Search for the cell housing the specified text and yield its (x, y) center coordinate. 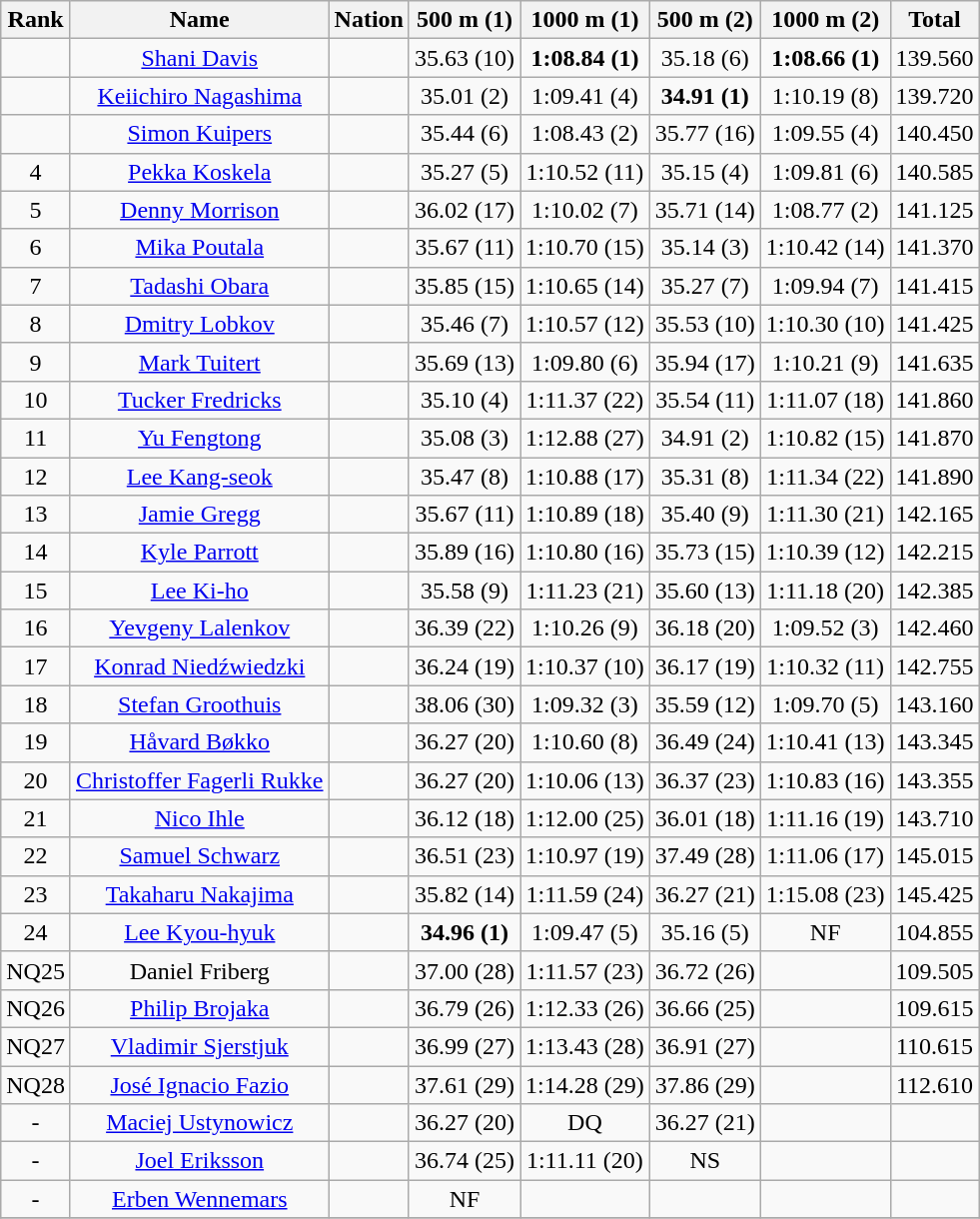
143.355 (935, 780)
1:09.81 (6) (825, 172)
Håvard Bøkko (200, 742)
1:11.16 (19) (825, 818)
1:10.82 (15) (825, 438)
Total (935, 20)
38.06 (30) (464, 704)
1:09.52 (3) (825, 628)
1:09.70 (5) (825, 704)
NQ26 (36, 1008)
35.31 (8) (705, 477)
1:11.57 (23) (585, 970)
36.74 (25) (464, 1161)
35.63 (10) (464, 58)
15 (36, 591)
1:15.08 (23) (825, 894)
1:10.80 (16) (585, 553)
16 (36, 628)
35.53 (10) (705, 324)
110.615 (935, 1046)
35.16 (5) (705, 932)
500 m (1) (464, 20)
Lee Kyou-hyuk (200, 932)
1:11.06 (17) (825, 856)
35.54 (11) (705, 400)
Yu Fengtong (200, 438)
1:14.28 (29) (585, 1084)
Dmitry Lobkov (200, 324)
112.610 (935, 1084)
Pekka Koskela (200, 172)
24 (36, 932)
36.51 (23) (464, 856)
36.79 (26) (464, 1008)
1:10.97 (19) (585, 856)
1:12.33 (26) (585, 1008)
35.47 (8) (464, 477)
141.415 (935, 286)
35.46 (7) (464, 324)
1:10.88 (17) (585, 477)
37.61 (29) (464, 1084)
1:11.07 (18) (825, 400)
34.91 (1) (705, 96)
Yevgeny Lalenkov (200, 628)
Konrad Niedźwiedzki (200, 666)
1:10.70 (15) (585, 248)
Vladimir Sjerstjuk (200, 1046)
Erben Wennemars (200, 1199)
23 (36, 894)
36.99 (27) (464, 1046)
1:11.18 (20) (825, 591)
Maciej Ustynowicz (200, 1123)
142.460 (935, 628)
35.73 (15) (705, 553)
141.860 (935, 400)
35.58 (9) (464, 591)
NQ28 (36, 1084)
1:11.34 (22) (825, 477)
35.59 (12) (705, 704)
11 (36, 438)
1:09.55 (4) (825, 134)
109.615 (935, 1008)
37.00 (28) (464, 970)
7 (36, 286)
1:10.30 (10) (825, 324)
NQ27 (36, 1046)
34.96 (1) (464, 932)
18 (36, 704)
37.86 (29) (705, 1084)
1:11.23 (21) (585, 591)
1:10.57 (12) (585, 324)
Mark Tuitert (200, 362)
Lee Kang-seok (200, 477)
NS (705, 1161)
19 (36, 742)
17 (36, 666)
22 (36, 856)
35.27 (5) (464, 172)
141.125 (935, 210)
20 (36, 780)
142.755 (935, 666)
35.01 (2) (464, 96)
1:11.37 (22) (585, 400)
140.450 (935, 134)
35.10 (4) (464, 400)
143.160 (935, 704)
1:10.89 (18) (585, 515)
1:08.66 (1) (825, 58)
5 (36, 210)
34.91 (2) (705, 438)
1:10.42 (14) (825, 248)
35.77 (16) (705, 134)
Mika Poutala (200, 248)
NQ25 (36, 970)
139.560 (935, 58)
36.12 (18) (464, 818)
35.14 (3) (705, 248)
9 (36, 362)
36.91 (27) (705, 1046)
145.015 (935, 856)
37.49 (28) (705, 856)
36.18 (20) (705, 628)
21 (36, 818)
Denny Morrison (200, 210)
1:08.77 (2) (825, 210)
1:10.65 (14) (585, 286)
36.72 (26) (705, 970)
1:09.80 (6) (585, 362)
140.585 (935, 172)
142.385 (935, 591)
Simon Kuipers (200, 134)
1:10.02 (7) (585, 210)
1:09.41 (4) (585, 96)
35.60 (13) (705, 591)
36.39 (22) (464, 628)
500 m (2) (705, 20)
1:08.43 (2) (585, 134)
109.505 (935, 970)
36.02 (17) (464, 210)
145.425 (935, 894)
1:08.84 (1) (585, 58)
36.66 (25) (705, 1008)
Takaharu Nakajima (200, 894)
141.870 (935, 438)
36.37 (23) (705, 780)
14 (36, 553)
Keiichiro Nagashima (200, 96)
142.215 (935, 553)
1:09.94 (7) (825, 286)
141.370 (935, 248)
1:11.30 (21) (825, 515)
1:10.26 (9) (585, 628)
35.89 (16) (464, 553)
Tucker Fredricks (200, 400)
12 (36, 477)
Lee Ki-ho (200, 591)
Joel Eriksson (200, 1161)
1:10.37 (10) (585, 666)
35.08 (3) (464, 438)
36.01 (18) (705, 818)
8 (36, 324)
35.85 (15) (464, 286)
1:10.52 (11) (585, 172)
Shani Davis (200, 58)
Jamie Gregg (200, 515)
35.40 (9) (705, 515)
1000 m (1) (585, 20)
1:11.11 (20) (585, 1161)
1:10.39 (12) (825, 553)
DQ (585, 1123)
35.18 (6) (705, 58)
141.635 (935, 362)
Stefan Groothuis (200, 704)
143.710 (935, 818)
1:10.83 (16) (825, 780)
142.165 (935, 515)
1:12.88 (27) (585, 438)
1:09.32 (3) (585, 704)
141.890 (935, 477)
35.27 (7) (705, 286)
Tadashi Obara (200, 286)
1:10.60 (8) (585, 742)
13 (36, 515)
35.44 (6) (464, 134)
36.49 (24) (705, 742)
4 (36, 172)
1:10.19 (8) (825, 96)
Kyle Parrott (200, 553)
35.15 (4) (705, 172)
1000 m (2) (825, 20)
36.17 (19) (705, 666)
1:10.41 (13) (825, 742)
36.24 (19) (464, 666)
35.82 (14) (464, 894)
1:10.06 (13) (585, 780)
1:12.00 (25) (585, 818)
Name (200, 20)
143.345 (935, 742)
35.69 (13) (464, 362)
35.71 (14) (705, 210)
Samuel Schwarz (200, 856)
35.94 (17) (705, 362)
6 (36, 248)
1:10.32 (11) (825, 666)
José Ignacio Fazio (200, 1084)
141.425 (935, 324)
10 (36, 400)
1:09.47 (5) (585, 932)
Rank (36, 20)
Nation (369, 20)
Nico Ihle (200, 818)
104.855 (935, 932)
1:10.21 (9) (825, 362)
1:13.43 (28) (585, 1046)
139.720 (935, 96)
1:11.59 (24) (585, 894)
Christoffer Fagerli Rukke (200, 780)
Philip Brojaka (200, 1008)
Daniel Friberg (200, 970)
